Search for the cell housing the specified text and yield its [X, Y] center coordinate. 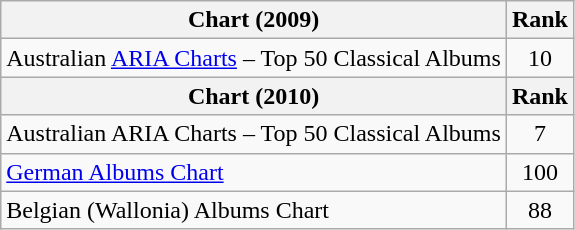
88 [540, 210]
Belgian (Wallonia) Albums Chart [254, 210]
German Albums Chart [254, 172]
Chart (2009) [254, 20]
100 [540, 172]
Chart (2010) [254, 96]
10 [540, 58]
7 [540, 134]
